Return the [X, Y] coordinate for the center point of the cell that contains the specified text.  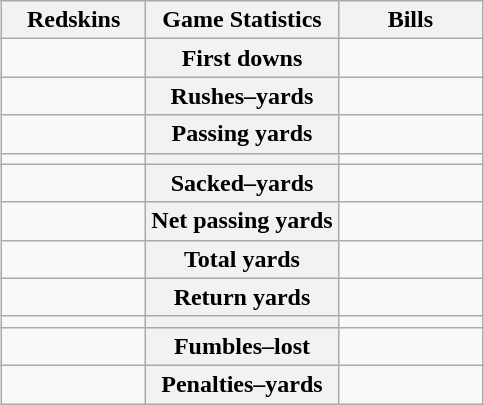
Bills [410, 20]
Return yards [242, 297]
Penalties–yards [242, 384]
Sacked–yards [242, 183]
Total yards [242, 259]
Game Statistics [242, 20]
Redskins [73, 20]
First downs [242, 58]
Fumbles–lost [242, 346]
Passing yards [242, 134]
Rushes–yards [242, 96]
Net passing yards [242, 221]
